Return the [x, y] coordinate for the center point of the cell that contains the specified text.  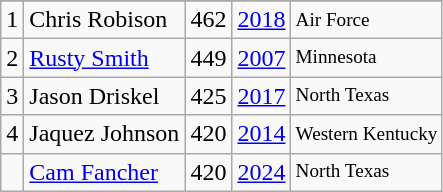
Jaquez Johnson [104, 134]
Western Kentucky [366, 134]
2018 [262, 20]
449 [208, 58]
1 [12, 20]
425 [208, 96]
2024 [262, 172]
Minnesota [366, 58]
Air Force [366, 20]
2 [12, 58]
2017 [262, 96]
3 [12, 96]
4 [12, 134]
Jason Driskel [104, 96]
2007 [262, 58]
Rusty Smith [104, 58]
2014 [262, 134]
Chris Robison [104, 20]
Cam Fancher [104, 172]
462 [208, 20]
